Determine the (x, y) coordinate at the center of the cell enclosing the given text.  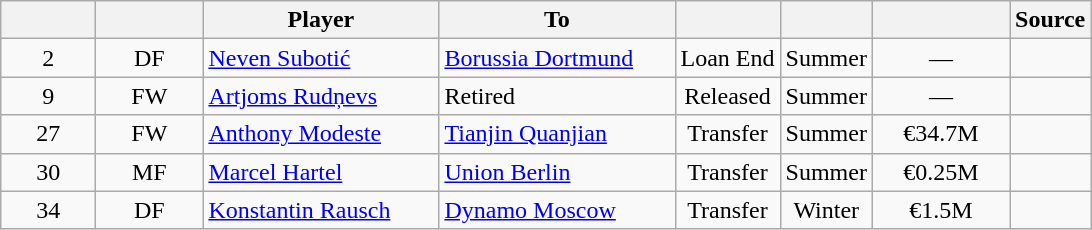
€1.5M (940, 210)
To (557, 20)
Marcel Hartel (321, 172)
Artjoms Rudņevs (321, 96)
Winter (826, 210)
Union Berlin (557, 172)
Released (728, 96)
€34.7M (940, 134)
MF (150, 172)
Player (321, 20)
Source (1050, 20)
Loan End (728, 58)
34 (48, 210)
Neven Subotić (321, 58)
Dynamo Moscow (557, 210)
Anthony Modeste (321, 134)
9 (48, 96)
2 (48, 58)
Konstantin Rausch (321, 210)
Borussia Dortmund (557, 58)
Retired (557, 96)
Tianjin Quanjian (557, 134)
27 (48, 134)
€0.25M (940, 172)
30 (48, 172)
